Output the (X, Y) coordinate of the center of the cell containing the given text.  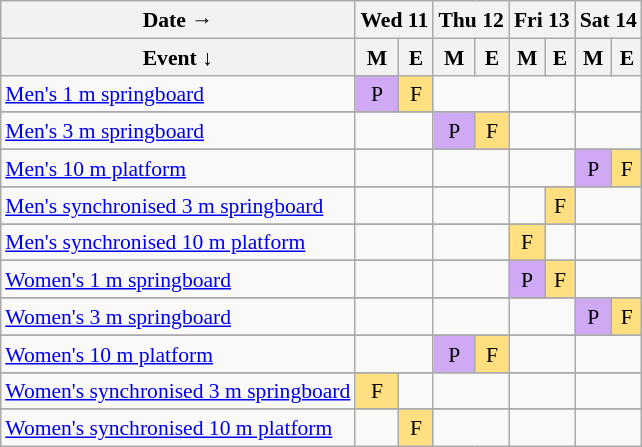
Women's 10 m platform (178, 354)
Sat 14 (608, 20)
Date → (178, 20)
Event ↓ (178, 56)
Men's 1 m springboard (178, 94)
Women's synchronised 3 m springboard (178, 390)
Women's synchronised 10 m platform (178, 428)
Men's synchronised 10 m platform (178, 242)
Women's 3 m springboard (178, 316)
Women's 1 m springboard (178, 280)
Men's 3 m springboard (178, 130)
Men's 10 m platform (178, 168)
Thu 12 (471, 20)
Wed 11 (394, 20)
Men's synchronised 3 m springboard (178, 204)
Fri 13 (542, 20)
